Detect which cell encompasses the target text, then output its [x, y] center coordinate. 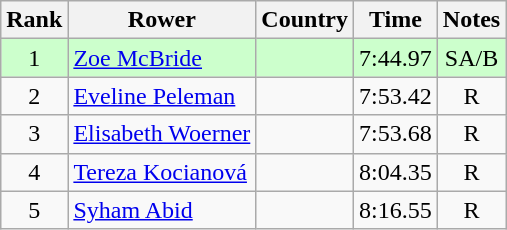
8:04.35 [396, 172]
3 [34, 134]
7:53.68 [396, 134]
Rank [34, 20]
Syham Abid [162, 210]
Eveline Peleman [162, 96]
4 [34, 172]
2 [34, 96]
SA/B [471, 58]
Tereza Kocianová [162, 172]
Rower [162, 20]
1 [34, 58]
Elisabeth Woerner [162, 134]
5 [34, 210]
8:16.55 [396, 210]
Notes [471, 20]
7:44.97 [396, 58]
Zoe McBride [162, 58]
Time [396, 20]
Country [305, 20]
7:53.42 [396, 96]
